Provide the [X, Y] coordinate of the cell's center where the given text is located.  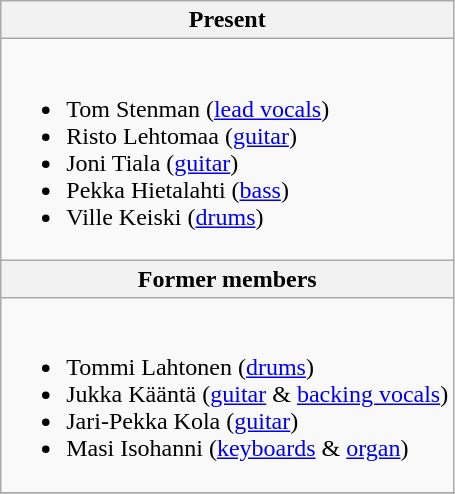
Tom Stenman (lead vocals)Risto Lehtomaa (guitar)Joni Tiala (guitar)Pekka Hietalahti (bass)Ville Keiski (drums) [228, 150]
Present [228, 20]
Former members [228, 279]
Tommi Lahtonen (drums)Jukka Kääntä (guitar & backing vocals)Jari-Pekka Kola (guitar)Masi Isohanni (keyboards & organ) [228, 395]
